Find where the given text appears and provide that cell's center as [X, Y] coordinate. 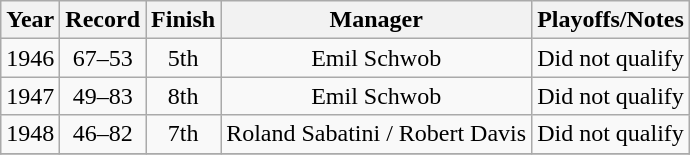
1948 [30, 134]
Playoffs/Notes [611, 20]
1946 [30, 58]
5th [184, 58]
1947 [30, 96]
49–83 [103, 96]
Record [103, 20]
8th [184, 96]
46–82 [103, 134]
Roland Sabatini / Robert Davis [376, 134]
Year [30, 20]
Manager [376, 20]
67–53 [103, 58]
Finish [184, 20]
7th [184, 134]
